Return [x, y] of the center of cell containing provided text 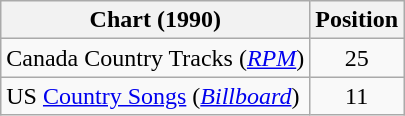
25 [357, 58]
11 [357, 96]
Chart (1990) [156, 20]
US Country Songs (Billboard) [156, 96]
Position [357, 20]
Canada Country Tracks (RPM) [156, 58]
